Output the [X, Y] coordinate of the center of the cell containing the given text.  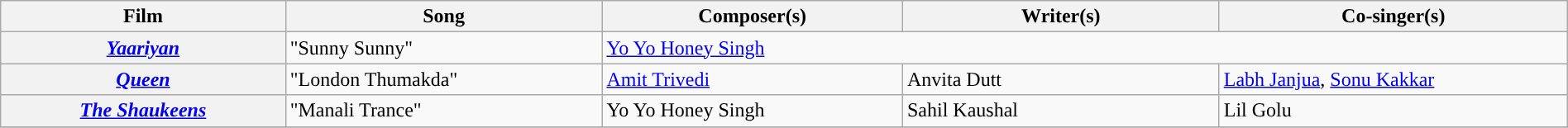
Anvita Dutt [1060, 79]
Labh Janjua, Sonu Kakkar [1393, 79]
"London Thumakda" [443, 79]
"Sunny Sunny" [443, 48]
Writer(s) [1060, 17]
Lil Golu [1393, 111]
Song [443, 17]
Yaariyan [143, 48]
Co-singer(s) [1393, 17]
"Manali Trance" [443, 111]
Film [143, 17]
The Shaukeens [143, 111]
Amit Trivedi [753, 79]
Sahil Kaushal [1060, 111]
Composer(s) [753, 17]
Queen [143, 79]
